Search for the cell housing the specified text and yield its [X, Y] center coordinate. 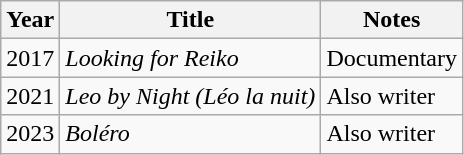
Year [30, 20]
Leo by Night (Léo la nuit) [190, 96]
Looking for Reiko [190, 58]
Boléro [190, 134]
Title [190, 20]
Notes [392, 20]
2021 [30, 96]
Documentary [392, 58]
2017 [30, 58]
2023 [30, 134]
